Determine the (X, Y) coordinate at the center of the cell enclosing the given text.  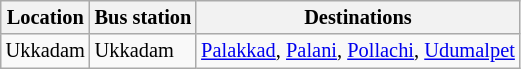
Palakkad, Palani, Pollachi, Udumalpet (358, 51)
Bus station (144, 17)
Destinations (358, 17)
Location (46, 17)
